Extract the [X, Y] coordinate from the center of the cell holding the provided text.  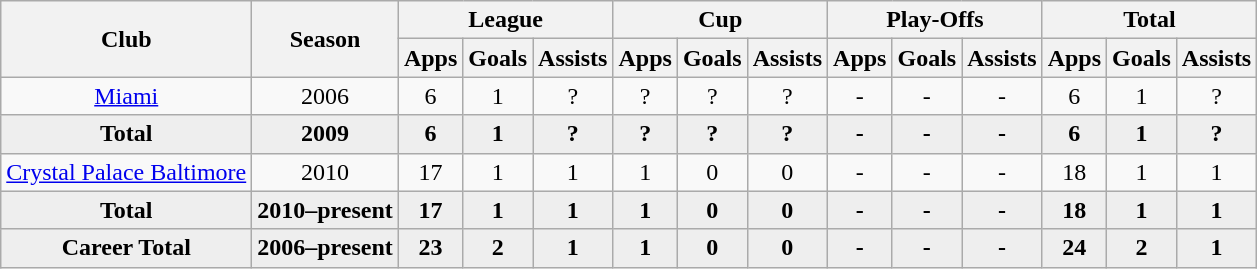
League [506, 20]
2010–present [326, 210]
23 [430, 248]
Career Total [126, 248]
24 [1074, 248]
2009 [326, 134]
Season [326, 39]
Cup [720, 20]
2006–present [326, 248]
Crystal Palace Baltimore [126, 172]
2006 [326, 96]
Play-Offs [936, 20]
Club [126, 39]
Miami [126, 96]
2010 [326, 172]
